Output the (x, y) coordinate of the center of the cell containing the given text.  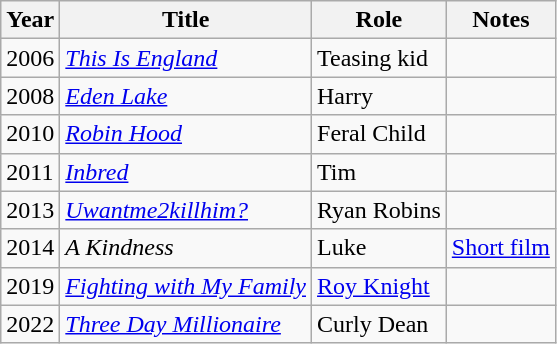
2014 (30, 248)
Ryan Robins (380, 210)
2006 (30, 58)
Fighting with My Family (186, 286)
Teasing kid (380, 58)
Uwantme2killhim? (186, 210)
Tim (380, 172)
2010 (30, 134)
Harry (380, 96)
2008 (30, 96)
2011 (30, 172)
2022 (30, 324)
Inbred (186, 172)
Eden Lake (186, 96)
Short film (500, 248)
A Kindness (186, 248)
Feral Child (380, 134)
2013 (30, 210)
This Is England (186, 58)
Role (380, 20)
Roy Knight (380, 286)
Curly Dean (380, 324)
Robin Hood (186, 134)
Title (186, 20)
Three Day Millionaire (186, 324)
Year (30, 20)
2019 (30, 286)
Luke (380, 248)
Notes (500, 20)
